Capture the cell that displays the provided text and extract its [X, Y] central coordinate. 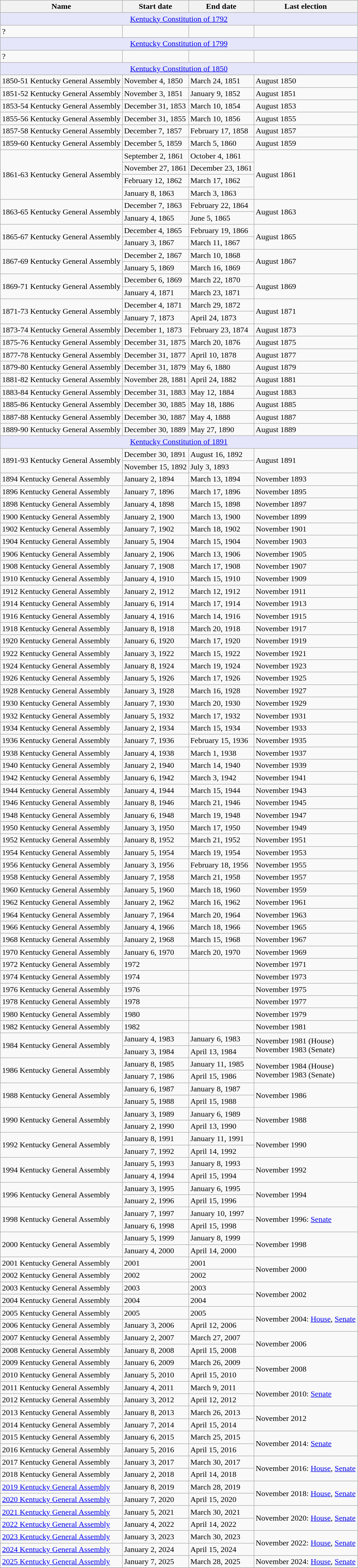
March 15, 1910 [221, 579]
1883-84 Kentucky General Assembly [62, 392]
January 8, 1924 [155, 666]
Last election [306, 7]
August 1859 [306, 143]
November 27, 1861 [155, 168]
1972 Kentucky General Assembly [62, 965]
March 20, 1918 [221, 629]
March 20, 1964 [221, 915]
March 17, 1908 [221, 566]
April 15, 1998 [221, 1226]
March 21, 1946 [221, 803]
1920 Kentucky General Assembly [62, 641]
January 7, 1902 [155, 529]
March 13, 1906 [221, 554]
January 6, 1998 [155, 1226]
February 22, 1864 [221, 206]
November 1984 (House)November 1983 (Senate) [306, 1070]
November 1955 [306, 865]
1871-73 Kentucky General Assembly [62, 311]
March 18, 1902 [221, 529]
January 2, 1906 [155, 554]
2016 Kentucky General Assembly [62, 1450]
November 1925 [306, 678]
May 12, 1884 [221, 392]
January 3, 2023 [155, 1537]
1865-67 Kentucky General Assembly [62, 237]
November 1945 [306, 803]
1968 Kentucky General Assembly [62, 939]
1887-88 Kentucky General Assembly [62, 417]
1902 Kentucky General Assembly [62, 529]
1974 Kentucky General Assembly [62, 977]
1928 Kentucky General Assembly [62, 691]
1889-90 Kentucky General Assembly [62, 430]
March 24, 1851 [221, 81]
January 4, 1910 [155, 579]
1875-76 Kentucky General Assembly [62, 342]
August 1853 [306, 106]
December 30, 1887 [155, 417]
1976 Kentucky General Assembly [62, 989]
March 5, 1860 [221, 143]
1992 Kentucky General Assembly [62, 1145]
October 4, 1861 [221, 156]
August 1883 [306, 392]
1962 Kentucky General Assembly [62, 902]
December 31, 1879 [155, 367]
April 13, 1990 [221, 1126]
August 1885 [306, 405]
March 1, 1938 [221, 753]
February 17, 1858 [221, 131]
January 7, 1873 [155, 317]
November 1903 [306, 541]
August 1867 [306, 261]
March 18, 1960 [221, 890]
January 8, 1952 [155, 840]
November 1927 [306, 691]
March 25, 2015 [221, 1437]
November 1941 [306, 778]
2000 Kentucky General Assembly [62, 1244]
April 24, 1873 [221, 317]
March 15, 1944 [221, 790]
August 1887 [306, 417]
1964 Kentucky General Assembly [62, 915]
January 4, 2022 [155, 1524]
March 11, 1867 [221, 243]
January 5, 1932 [155, 716]
1851-52 Kentucky General Assembly [62, 93]
1986 Kentucky General Assembly [62, 1070]
December 30, 1891 [155, 454]
March 28, 2019 [221, 1487]
February 15, 1936 [221, 740]
1926 Kentucky General Assembly [62, 678]
November 1943 [306, 790]
January 3, 1922 [155, 653]
January 6, 1914 [155, 604]
2003 Kentucky General Assembly [62, 1288]
2014 Kentucky General Assembly [62, 1425]
January 7, 1992 [155, 1151]
January 3, 2006 [155, 1325]
January 8, 1946 [155, 803]
November 1915 [306, 616]
August 1891 [306, 461]
2009 Kentucky General Assembly [62, 1363]
January 8, 1985 [155, 1064]
2015 Kentucky General Assembly [62, 1437]
November 1939 [306, 766]
December 1, 1873 [155, 330]
January 5, 1954 [155, 852]
November 2018: House, Senate [306, 1493]
November 1931 [306, 716]
March 18, 1966 [221, 927]
November 1961 [306, 902]
January 4, 1916 [155, 616]
November 2012 [306, 1419]
Kentucky Constitution of 1891 [179, 442]
March 16, 1928 [221, 691]
November 1893 [306, 479]
November 1969 [306, 952]
March 22, 1870 [221, 280]
April 13, 1984 [221, 1052]
January 4, 1898 [155, 504]
May 4, 1888 [221, 417]
1996 Kentucky General Assembly [62, 1195]
November 1953 [306, 852]
November 1905 [306, 554]
August 1889 [306, 430]
Name [62, 7]
November 2008 [306, 1369]
1982 Kentucky General Assembly [62, 1027]
1867-69 Kentucky General Assembly [62, 261]
November 1899 [306, 516]
March 13, 1900 [221, 516]
January 5, 1869 [155, 268]
1938 Kentucky General Assembly [62, 753]
April 15, 2010 [221, 1375]
1970 Kentucky General Assembly [62, 952]
End date [221, 7]
March 15, 1898 [221, 504]
March 17, 1914 [221, 604]
January 3, 2012 [155, 1400]
August 1863 [306, 212]
August 1850 [306, 81]
1918 Kentucky General Assembly [62, 629]
April 15, 2020 [221, 1499]
March 19, 1954 [221, 852]
January 4, 1944 [155, 790]
April 15, 1996 [221, 1201]
2001 Kentucky General Assembly [62, 1263]
April 15, 2014 [221, 1425]
January 4, 1983 [155, 1039]
January 5, 1926 [155, 678]
February 23, 1874 [221, 330]
January 6, 1995 [221, 1189]
1988 Kentucky General Assembly [62, 1095]
November 2016: House, Senate [306, 1468]
April 14, 2000 [221, 1251]
1956 Kentucky General Assembly [62, 865]
December 7, 1857 [155, 131]
1869-71 Kentucky General Assembly [62, 286]
1914 Kentucky General Assembly [62, 604]
November 2004: House, Senate [306, 1319]
1978 Kentucky General Assembly [62, 1002]
1980 Kentucky General Assembly [62, 1014]
January 2, 2024 [155, 1549]
May 18, 1886 [221, 405]
November 4, 1850 [155, 81]
1894 Kentucky General Assembly [62, 479]
November 1986 [306, 1095]
1942 Kentucky General Assembly [62, 778]
1952 Kentucky General Assembly [62, 840]
January 4, 2011 [155, 1388]
1950 Kentucky General Assembly [62, 828]
March 27, 2007 [221, 1338]
December 7, 1863 [155, 206]
January 5, 2010 [155, 1375]
January 4, 1994 [155, 1176]
December 5, 1859 [155, 143]
December 30, 1889 [155, 430]
January 11, 1991 [221, 1138]
2019 Kentucky General Assembly [62, 1487]
November 2022: House, Senate [306, 1543]
August 1865 [306, 237]
August 1871 [306, 311]
2010 Kentucky General Assembly [62, 1375]
1873-74 Kentucky General Assembly [62, 330]
1850-51 Kentucky General Assembly [62, 81]
1958 Kentucky General Assembly [62, 877]
November 1994 [306, 1195]
August 1861 [306, 175]
April 15, 2008 [221, 1350]
1908 Kentucky General Assembly [62, 566]
January 2, 2018 [155, 1475]
November 1921 [306, 653]
April 15, 2016 [221, 1450]
August 1881 [306, 380]
March 3, 1942 [221, 778]
January 4, 1871 [155, 293]
2024 Kentucky General Assembly [62, 1549]
November 1992 [306, 1170]
January 5, 1960 [155, 890]
March 15, 1968 [221, 939]
August 1873 [306, 330]
1944 Kentucky General Assembly [62, 790]
April 14, 2018 [221, 1475]
April 10, 1878 [221, 355]
1898 Kentucky General Assembly [62, 504]
November 1933 [306, 728]
January 7, 2025 [155, 1562]
2002 Kentucky General Assembly [62, 1275]
December 30, 1885 [155, 405]
January 5, 1993 [155, 1164]
1936 Kentucky General Assembly [62, 740]
March 15, 1904 [221, 541]
November 1911 [306, 591]
November 1979 [306, 1014]
1879-80 Kentucky General Assembly [62, 367]
1881-82 Kentucky General Assembly [62, 380]
1990 Kentucky General Assembly [62, 1120]
2025 Kentucky General Assembly [62, 1562]
March 16, 1962 [221, 902]
March 30, 2023 [221, 1537]
January 2, 1934 [155, 728]
January 3, 2017 [155, 1462]
January 5, 2021 [155, 1512]
April 14, 2022 [221, 1524]
November 1998 [306, 1244]
January 11, 1985 [221, 1064]
November 1988 [306, 1120]
March 17, 1862 [221, 181]
January 4, 2000 [155, 1251]
1904 Kentucky General Assembly [62, 541]
January 4, 1938 [155, 753]
1885-86 Kentucky General Assembly [62, 405]
2018 Kentucky General Assembly [62, 1475]
January 7, 1936 [155, 740]
2008 Kentucky General Assembly [62, 1350]
1853-54 Kentucky General Assembly [62, 106]
1932 Kentucky General Assembly [62, 716]
January 7, 2014 [155, 1425]
1912 Kentucky General Assembly [62, 591]
March 28, 2025 [221, 1562]
August 1875 [306, 342]
2013 Kentucky General Assembly [62, 1412]
January 8, 2008 [155, 1350]
December 31, 1853 [155, 106]
2004 Kentucky General Assembly [62, 1300]
January 4, 1865 [155, 218]
March 20, 1970 [221, 952]
April 15, 1986 [221, 1076]
January 2, 1894 [155, 479]
March 19, 1948 [221, 815]
March 3, 1863 [221, 193]
1982 [155, 1027]
March 16, 1869 [221, 268]
January 2, 1968 [155, 939]
November 2024: House, Senate [306, 1562]
November 1919 [306, 641]
November 2006 [306, 1344]
November 1951 [306, 840]
November 1947 [306, 815]
1930 Kentucky General Assembly [62, 703]
January 6, 1983 [221, 1039]
March 17, 1920 [221, 641]
January 6, 1987 [155, 1089]
January 6, 1942 [155, 778]
January 6, 1920 [155, 641]
2011 Kentucky General Assembly [62, 1388]
March 15, 1922 [221, 653]
August 1879 [306, 367]
January 4, 1966 [155, 927]
January 8, 1999 [221, 1238]
January 8, 1991 [155, 1138]
December 23, 1861 [221, 168]
November 1967 [306, 939]
April 14, 1992 [221, 1151]
January 8, 2019 [155, 1487]
January 7, 2020 [155, 1499]
November 2010: Senate [306, 1394]
1861-63 Kentucky General Assembly [62, 175]
1891-93 Kentucky General Assembly [62, 461]
November 1913 [306, 604]
January 8, 2013 [155, 1412]
March 17, 1950 [221, 828]
January 7, 1986 [155, 1076]
1998 Kentucky General Assembly [62, 1220]
November 1935 [306, 740]
January 3, 1928 [155, 691]
March 17, 1926 [221, 678]
January 3, 1984 [155, 1052]
March 14, 1940 [221, 766]
2021 Kentucky General Assembly [62, 1512]
November 1907 [306, 566]
1934 Kentucky General Assembly [62, 728]
January 2, 1990 [155, 1126]
1960 Kentucky General Assembly [62, 890]
January 7, 1896 [155, 492]
1863-65 Kentucky General Assembly [62, 212]
March 30, 2017 [221, 1462]
May 6, 1880 [221, 367]
January 3, 1956 [155, 865]
November 1917 [306, 629]
November 1990 [306, 1145]
1900 Kentucky General Assembly [62, 516]
March 13, 1894 [221, 479]
November 1937 [306, 753]
1966 Kentucky General Assembly [62, 927]
November 1929 [306, 703]
2007 Kentucky General Assembly [62, 1338]
January 2, 1940 [155, 766]
January 5, 2016 [155, 1450]
January 3, 1867 [155, 243]
March 20, 1930 [221, 703]
1906 Kentucky General Assembly [62, 554]
November 1963 [306, 915]
August 1855 [306, 118]
February 12, 1862 [155, 181]
November 1949 [306, 828]
1922 Kentucky General Assembly [62, 653]
November 2020: House, Senate [306, 1518]
November 1981 [306, 1027]
January 6, 2009 [155, 1363]
March 21, 1958 [221, 877]
January 10, 1997 [221, 1213]
January 8, 1918 [155, 629]
1946 Kentucky General Assembly [62, 803]
November 2002 [306, 1294]
February 19, 1866 [221, 230]
August 16, 1892 [221, 454]
March 21, 1952 [221, 840]
April 15, 2024 [221, 1549]
November 2000 [306, 1269]
August 1869 [306, 286]
January 5, 1988 [155, 1101]
April 15, 1994 [221, 1176]
January 7, 1997 [155, 1213]
1984 Kentucky General Assembly [62, 1045]
January 2, 1912 [155, 591]
January 2, 2007 [155, 1338]
December 2, 1867 [155, 255]
August 1877 [306, 355]
March 20, 1876 [221, 342]
January 3, 1989 [155, 1114]
November 1897 [306, 504]
January 3, 1995 [155, 1189]
March 10, 1856 [221, 118]
March 9, 2011 [221, 1388]
November 1996: Senate [306, 1220]
January 7, 1958 [155, 877]
Start date [155, 7]
December 4, 1871 [155, 305]
November 1977 [306, 1002]
December 4, 1865 [155, 230]
1994 Kentucky General Assembly [62, 1170]
1896 Kentucky General Assembly [62, 492]
November 2014: Senate [306, 1443]
1974 [155, 977]
January 7, 1964 [155, 915]
January 8, 1987 [221, 1089]
March 29, 1872 [221, 305]
2012 Kentucky General Assembly [62, 1400]
March 10, 1868 [221, 255]
April 24, 1882 [221, 380]
March 26, 2013 [221, 1412]
November 1981 (House)November 1983 (Senate) [306, 1045]
January 5, 1999 [155, 1238]
November 1909 [306, 579]
2017 Kentucky General Assembly [62, 1462]
1954 Kentucky General Assembly [62, 852]
November 1959 [306, 890]
January 8, 1863 [155, 193]
March 23, 1871 [221, 293]
2023 Kentucky General Assembly [62, 1537]
December 31, 1855 [155, 118]
March 15, 1934 [221, 728]
1910 Kentucky General Assembly [62, 579]
November 1975 [306, 989]
November 1957 [306, 877]
December 6, 1869 [155, 280]
January 6, 1948 [155, 815]
November 1973 [306, 977]
March 14, 1916 [221, 616]
August 1857 [306, 131]
Kentucky Constitution of 1850 [179, 69]
April 15, 1988 [221, 1101]
November 28, 1881 [155, 380]
June 5, 1865 [221, 218]
March 26, 2009 [221, 1363]
November 1901 [306, 529]
January 8, 1993 [221, 1164]
January 9, 1852 [221, 93]
November 3, 1851 [155, 93]
2006 Kentucky General Assembly [62, 1325]
March 19, 1924 [221, 666]
November 1895 [306, 492]
January 2, 1900 [155, 516]
March 12, 1912 [221, 591]
1924 Kentucky General Assembly [62, 666]
1916 Kentucky General Assembly [62, 616]
1857-58 Kentucky General Assembly [62, 131]
March 17, 1896 [221, 492]
January 6, 2015 [155, 1437]
November 15, 1892 [155, 467]
December 31, 1877 [155, 355]
January 7, 1930 [155, 703]
1859-60 Kentucky General Assembly [62, 143]
2020 Kentucky General Assembly [62, 1499]
Kentucky Constitution of 1799 [179, 44]
December 31, 1883 [155, 392]
1948 Kentucky General Assembly [62, 815]
November 1965 [306, 927]
August 1851 [306, 93]
April 12, 2006 [221, 1325]
January 6, 1970 [155, 952]
1855-56 Kentucky General Assembly [62, 118]
2005 Kentucky General Assembly [62, 1313]
2022 Kentucky General Assembly [62, 1524]
March 17, 1932 [221, 716]
1877-78 Kentucky General Assembly [62, 355]
December 31, 1875 [155, 342]
February 18, 1956 [221, 865]
1978 [155, 1002]
1972 [155, 965]
July 3, 1893 [221, 467]
January 7, 1908 [155, 566]
November 1971 [306, 965]
May 27, 1890 [221, 430]
Kentucky Constitution of 1792 [179, 19]
April 12, 2012 [221, 1400]
January 3, 1950 [155, 828]
1940 Kentucky General Assembly [62, 766]
1980 [155, 1014]
January 6, 1989 [221, 1114]
March 30, 2021 [221, 1512]
1976 [155, 989]
November 1923 [306, 666]
March 10, 1854 [221, 106]
January 2, 1962 [155, 902]
January 5, 1904 [155, 541]
January 2, 1996 [155, 1201]
September 2, 1861 [155, 156]
